From the cell containing the given text, extract its center point as [X, Y] coordinate. 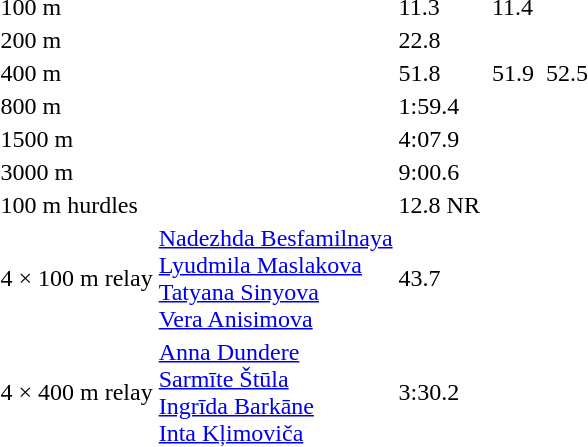
51.8 [439, 73]
51.9 [512, 73]
9:00.6 [439, 172]
22.8 [439, 40]
43.7 [439, 278]
Nadezhda BesfamilnayaLyudmila MaslakovaTatyana SinyovaVera Anisimova [276, 278]
4:07.9 [439, 139]
12.8 NR [439, 205]
1:59.4 [439, 106]
